Locate the cell with the specified text and output its (x, y) center coordinate. 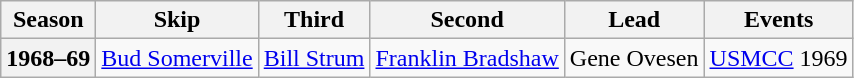
Season (48, 20)
1968–69 (48, 58)
Lead (634, 20)
Events (778, 20)
Third (314, 20)
Bill Strum (314, 58)
USMCC 1969 (778, 58)
Skip (177, 20)
Franklin Bradshaw (467, 58)
Second (467, 20)
Bud Somerville (177, 58)
Gene Ovesen (634, 58)
